Detect which cell encompasses the target text, then output its (x, y) center coordinate. 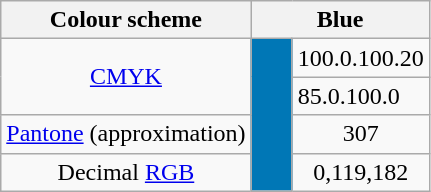
Colour scheme (126, 20)
0,119,182 (360, 172)
85.0.100.0 (360, 96)
307 (360, 134)
CMYK (126, 77)
Blue (340, 20)
Pantone (approximation) (126, 134)
100.0.100.20 (360, 58)
Decimal RGB (126, 172)
